Output the (x, y) coordinate of the center of the cell containing the given text.  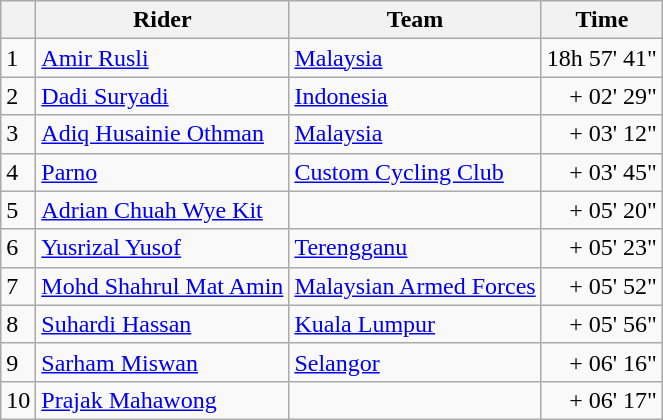
6 (18, 248)
Rider (162, 20)
+ 06' 16" (602, 362)
+ 05' 56" (602, 324)
8 (18, 324)
+ 03' 45" (602, 172)
10 (18, 400)
2 (18, 96)
Adiq Husainie Othman (162, 134)
3 (18, 134)
Parno (162, 172)
Indonesia (415, 96)
Sarham Miswan (162, 362)
Yusrizal Yusof (162, 248)
+ 02' 29" (602, 96)
+ 05' 20" (602, 210)
Suhardi Hassan (162, 324)
+ 06' 17" (602, 400)
18h 57' 41" (602, 58)
+ 05' 52" (602, 286)
9 (18, 362)
Kuala Lumpur (415, 324)
+ 05' 23" (602, 248)
Mohd Shahrul Mat Amin (162, 286)
Custom Cycling Club (415, 172)
Selangor (415, 362)
Amir Rusli (162, 58)
7 (18, 286)
Team (415, 20)
4 (18, 172)
Prajak Mahawong (162, 400)
Terengganu (415, 248)
1 (18, 58)
5 (18, 210)
+ 03' 12" (602, 134)
Adrian Chuah Wye Kit (162, 210)
Malaysian Armed Forces (415, 286)
Dadi Suryadi (162, 96)
Time (602, 20)
